Determine the [x, y] coordinate at the center of the cell enclosing the given text.  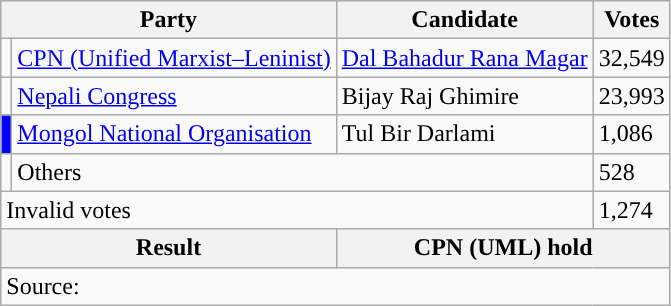
Others [302, 172]
1,086 [632, 134]
Nepali Congress [174, 96]
Votes [632, 20]
Tul Bir Darlami [464, 134]
CPN (UML) hold [503, 248]
528 [632, 172]
Party [168, 20]
Bijay Raj Ghimire [464, 96]
Result [168, 248]
23,993 [632, 96]
Dal Bahadur Rana Magar [464, 58]
Mongol National Organisation [174, 134]
Invalid votes [297, 210]
1,274 [632, 210]
Source: [336, 286]
32,549 [632, 58]
CPN (Unified Marxist–Leninist) [174, 58]
Candidate [464, 20]
